Identify which cell holds the provided text, then report its (X, Y) central coordinate. 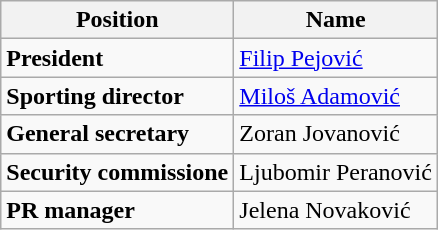
Ljubomir Peranović (336, 172)
Miloš Adamović (336, 96)
PR manager (118, 210)
Zoran Jovanović (336, 134)
Name (336, 20)
Security commissione (118, 172)
Filip Pejović (336, 58)
Sporting director (118, 96)
President (118, 58)
Position (118, 20)
Jelena Novaković (336, 210)
General secretary (118, 134)
